Scan for the cell matching the given text and deliver its (x, y) coordinate at center. 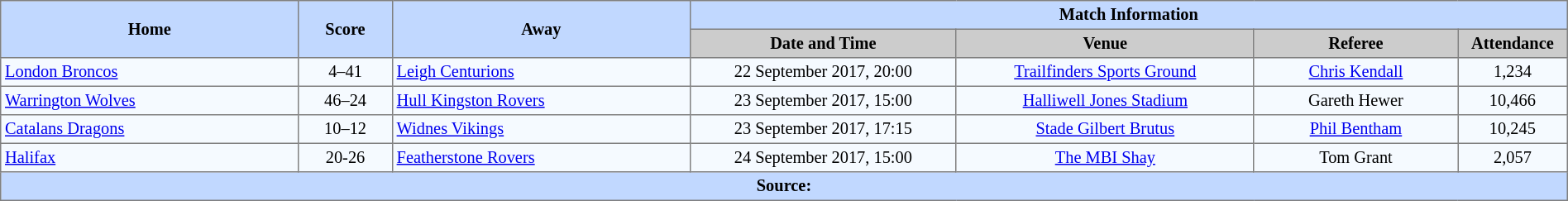
Halifax (150, 157)
Warrington Wolves (150, 100)
10,245 (1513, 129)
22 September 2017, 20:00 (823, 72)
10–12 (346, 129)
Away (541, 30)
Match Information (1128, 15)
Home (150, 30)
Phil Bentham (1355, 129)
Leigh Centurions (541, 72)
Hull Kingston Rovers (541, 100)
Attendance (1513, 43)
46–24 (346, 100)
Stade Gilbert Brutus (1105, 129)
10,466 (1513, 100)
Source: (784, 186)
Score (346, 30)
1,234 (1513, 72)
24 September 2017, 15:00 (823, 157)
London Broncos (150, 72)
Referee (1355, 43)
20-26 (346, 157)
Catalans Dragons (150, 129)
Trailfinders Sports Ground (1105, 72)
Widnes Vikings (541, 129)
The MBI Shay (1105, 157)
23 September 2017, 15:00 (823, 100)
Venue (1105, 43)
2,057 (1513, 157)
4–41 (346, 72)
23 September 2017, 17:15 (823, 129)
Gareth Hewer (1355, 100)
Halliwell Jones Stadium (1105, 100)
Chris Kendall (1355, 72)
Tom Grant (1355, 157)
Featherstone Rovers (541, 157)
Date and Time (823, 43)
